Determine the [x, y] coordinate at the center of the cell enclosing the given text.  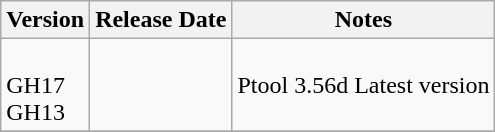
GH17 GH13 [46, 85]
Notes [364, 20]
Release Date [161, 20]
Ptool 3.56d Latest version [364, 85]
Version [46, 20]
